Extract the (x, y) coordinate from the center of the cell holding the provided text.  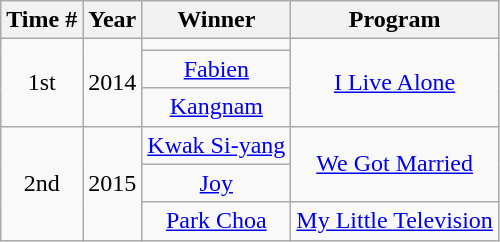
2014 (112, 82)
2nd (42, 183)
Program (395, 20)
Kwak Si-yang (216, 145)
Kangnam (216, 107)
I Live Alone (395, 82)
Fabien (216, 69)
Joy (216, 183)
1st (42, 82)
Time # (42, 20)
My Little Television (395, 221)
We Got Married (395, 164)
Winner (216, 20)
2015 (112, 183)
Year (112, 20)
Park Choa (216, 221)
